Detect which cell encompasses the target text, then output its [X, Y] center coordinate. 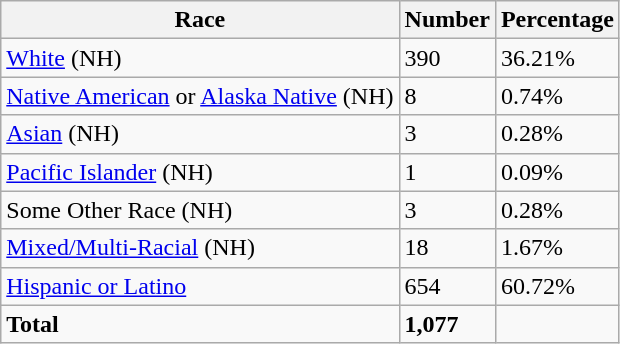
White (NH) [200, 58]
Hispanic or Latino [200, 286]
1,077 [447, 324]
1.67% [557, 248]
Mixed/Multi-Racial (NH) [200, 248]
0.09% [557, 172]
1 [447, 172]
60.72% [557, 286]
Race [200, 20]
Total [200, 324]
0.74% [557, 96]
8 [447, 96]
18 [447, 248]
36.21% [557, 58]
Asian (NH) [200, 134]
654 [447, 286]
390 [447, 58]
Number [447, 20]
Native American or Alaska Native (NH) [200, 96]
Percentage [557, 20]
Pacific Islander (NH) [200, 172]
Some Other Race (NH) [200, 210]
